Find where the given text appears and provide that cell's center as (X, Y) coordinate. 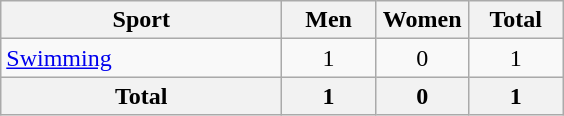
Women (422, 20)
Sport (142, 20)
Swimming (142, 58)
Men (329, 20)
